Output the [X, Y] coordinate of the center of the cell containing the given text.  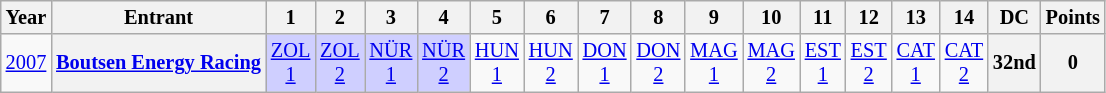
Entrant [158, 17]
EST1 [823, 63]
ZOL1 [290, 63]
2007 [26, 63]
DC [1014, 17]
DON2 [658, 63]
CAT2 [964, 63]
0 [1073, 63]
9 [714, 17]
14 [964, 17]
3 [392, 17]
12 [869, 17]
5 [497, 17]
1 [290, 17]
CAT1 [916, 63]
NÜR1 [392, 63]
Year [26, 17]
HUN2 [551, 63]
13 [916, 17]
ZOL2 [340, 63]
EST2 [869, 63]
HUN1 [497, 63]
MAG1 [714, 63]
4 [444, 17]
NÜR2 [444, 63]
11 [823, 17]
Boutsen Energy Racing [158, 63]
8 [658, 17]
DON1 [605, 63]
Points [1073, 17]
7 [605, 17]
10 [772, 17]
MAG2 [772, 63]
6 [551, 17]
2 [340, 17]
32nd [1014, 63]
